Output the [X, Y] coordinate of the center of the cell containing the given text.  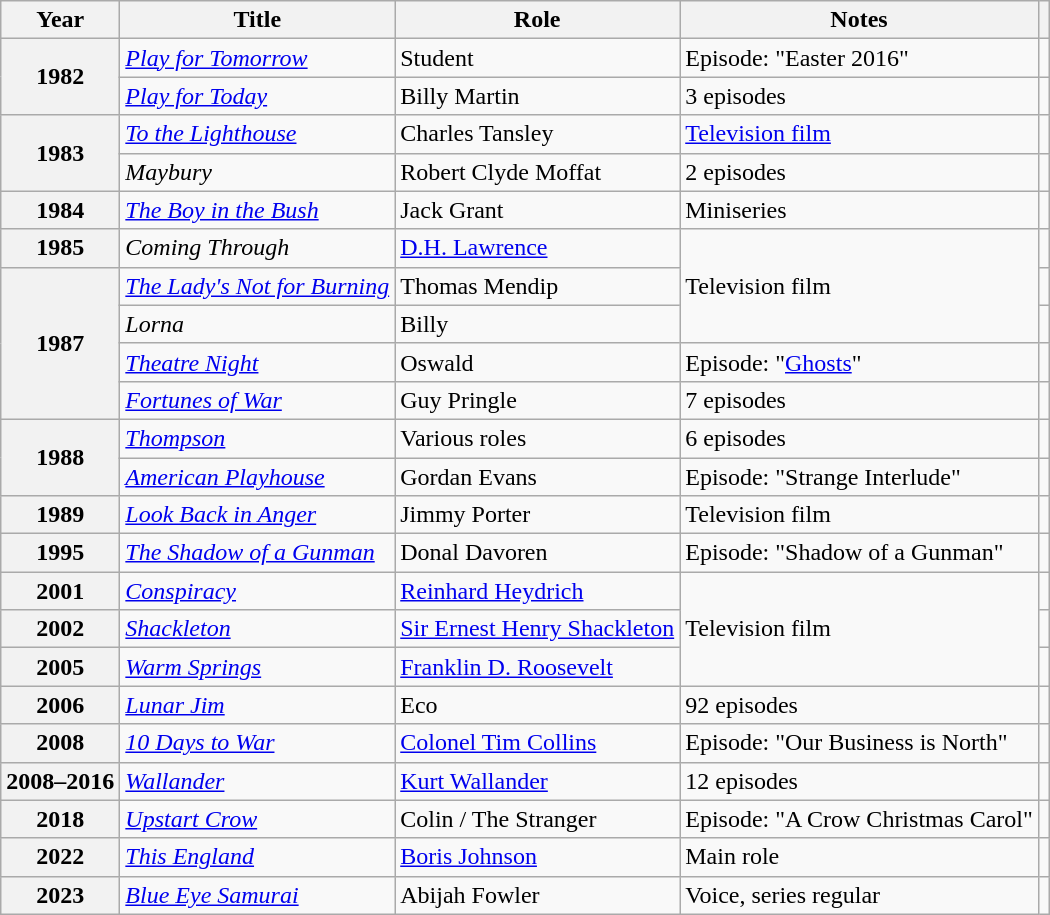
2008 [60, 743]
Title [258, 20]
Various roles [538, 438]
Guy Pringle [538, 400]
Play for Tomorrow [258, 58]
2 episodes [860, 172]
7 episodes [860, 400]
Colin / The Stranger [538, 819]
Student [538, 58]
1985 [60, 248]
Franklin D. Roosevelt [538, 667]
Robert Clyde Moffat [538, 172]
2005 [60, 667]
6 episodes [860, 438]
Notes [860, 20]
Abijah Fowler [538, 895]
Episode: "Strange Interlude" [860, 477]
The Lady's Not for Burning [258, 286]
Sir Ernest Henry Shackleton [538, 629]
1984 [60, 210]
Wallander [258, 781]
12 episodes [860, 781]
Thomas Mendip [538, 286]
The Boy in the Bush [258, 210]
1995 [60, 553]
1983 [60, 153]
Jack Grant [538, 210]
Billy [538, 324]
Upstart Crow [258, 819]
Year [60, 20]
1987 [60, 343]
Episode: "Ghosts" [860, 362]
2023 [60, 895]
Play for Today [258, 96]
Charles Tansley [538, 134]
Theatre Night [258, 362]
Thompson [258, 438]
American Playhouse [258, 477]
2022 [60, 857]
Episode: "Easter 2016" [860, 58]
Blue Eye Samurai [258, 895]
3 episodes [860, 96]
Colonel Tim Collins [538, 743]
Billy Martin [538, 96]
Kurt Wallander [538, 781]
Lorna [258, 324]
2006 [60, 705]
1982 [60, 77]
Jimmy Porter [538, 515]
Reinhard Heydrich [538, 591]
To the Lighthouse [258, 134]
Episode: "Shadow of a Gunman" [860, 553]
The Shadow of a Gunman [258, 553]
Episode: "Our Business is North" [860, 743]
Main role [860, 857]
2002 [60, 629]
Episode: "A Crow Christmas Carol" [860, 819]
Maybury [258, 172]
Conspiracy [258, 591]
1989 [60, 515]
Boris Johnson [538, 857]
10 Days to War [258, 743]
Voice, series regular [860, 895]
Look Back in Anger [258, 515]
2018 [60, 819]
1988 [60, 457]
2001 [60, 591]
Oswald [538, 362]
Eco [538, 705]
Warm Springs [258, 667]
Donal Davoren [538, 553]
This England [258, 857]
D.H. Lawrence [538, 248]
Fortunes of War [258, 400]
Coming Through [258, 248]
Lunar Jim [258, 705]
Shackleton [258, 629]
92 episodes [860, 705]
2008–2016 [60, 781]
Gordan Evans [538, 477]
Role [538, 20]
Miniseries [860, 210]
